Return (X, Y) of the center of cell containing provided text 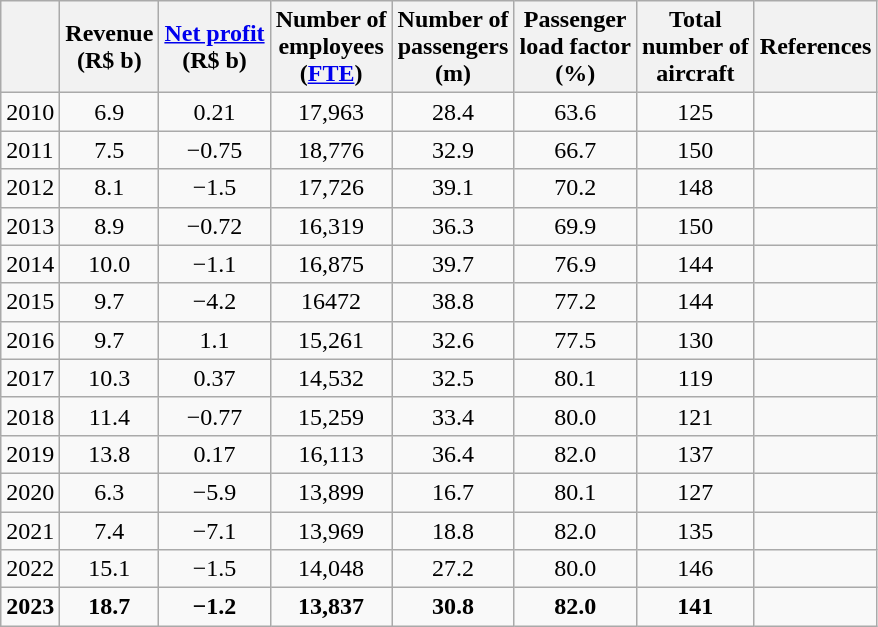
−1.2 (214, 607)
13.8 (110, 454)
36.4 (453, 454)
36.3 (453, 226)
18.7 (110, 607)
7.4 (110, 531)
141 (695, 607)
−4.2 (214, 302)
2012 (30, 188)
17,726 (331, 188)
11.4 (110, 416)
2015 (30, 302)
−5.9 (214, 492)
125 (695, 112)
10.3 (110, 378)
15,259 (331, 416)
148 (695, 188)
119 (695, 378)
14,048 (331, 569)
2023 (30, 607)
−0.77 (214, 416)
2020 (30, 492)
130 (695, 340)
32.6 (453, 340)
Passengerload factor(%) (575, 47)
66.7 (575, 150)
2019 (30, 454)
6.9 (110, 112)
135 (695, 531)
2018 (30, 416)
13,837 (331, 607)
8.9 (110, 226)
Net profit(R$ b) (214, 47)
10.0 (110, 264)
18.8 (453, 531)
−7.1 (214, 531)
32.9 (453, 150)
0.21 (214, 112)
13,969 (331, 531)
7.5 (110, 150)
33.4 (453, 416)
17,963 (331, 112)
8.1 (110, 188)
28.4 (453, 112)
Number ofpassengers(m) (453, 47)
References (816, 47)
77.2 (575, 302)
15,261 (331, 340)
2014 (30, 264)
2010 (30, 112)
2016 (30, 340)
Totalnumber ofaircraft (695, 47)
−0.72 (214, 226)
77.5 (575, 340)
14,532 (331, 378)
69.9 (575, 226)
16.7 (453, 492)
2013 (30, 226)
121 (695, 416)
6.3 (110, 492)
39.7 (453, 264)
−0.75 (214, 150)
0.37 (214, 378)
70.2 (575, 188)
2021 (30, 531)
16472 (331, 302)
137 (695, 454)
−1.1 (214, 264)
30.8 (453, 607)
38.8 (453, 302)
Revenue(R$ b) (110, 47)
13,899 (331, 492)
63.6 (575, 112)
1.1 (214, 340)
76.9 (575, 264)
18,776 (331, 150)
32.5 (453, 378)
127 (695, 492)
16,113 (331, 454)
Number ofemployees(FTE) (331, 47)
15.1 (110, 569)
2011 (30, 150)
27.2 (453, 569)
146 (695, 569)
39.1 (453, 188)
16,875 (331, 264)
2017 (30, 378)
16,319 (331, 226)
0.17 (214, 454)
2022 (30, 569)
